Provide the (X, Y) coordinate of the cell's center where the given text is located.  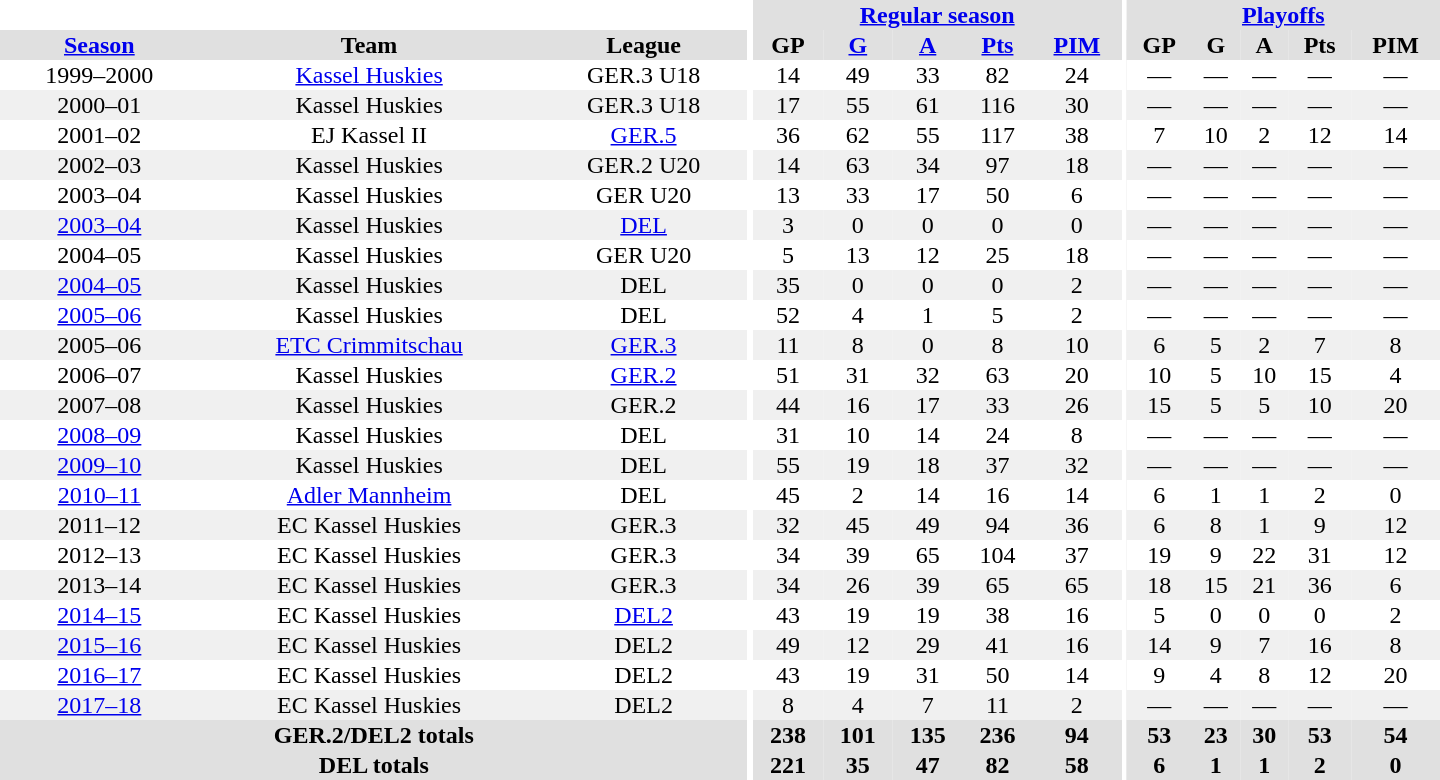
58 (1076, 765)
41 (998, 645)
21 (1264, 585)
23 (1216, 735)
Team (370, 45)
2007–08 (100, 405)
22 (1264, 555)
135 (928, 735)
EJ Kassel II (370, 135)
44 (788, 405)
54 (1396, 735)
2002–03 (100, 165)
2000–01 (100, 105)
61 (928, 105)
2001–02 (100, 135)
2017–18 (100, 705)
97 (998, 165)
Season (100, 45)
2014–15 (100, 615)
52 (788, 315)
3 (788, 225)
League (643, 45)
2011–12 (100, 525)
GER.2 U20 (643, 165)
Adler Mannheim (370, 495)
101 (858, 735)
2013–14 (100, 585)
2010–11 (100, 495)
2008–09 (100, 435)
25 (998, 255)
Playoffs (1284, 15)
2012–13 (100, 555)
DEL totals (374, 765)
51 (788, 375)
117 (998, 135)
221 (788, 765)
62 (858, 135)
GER.2/DEL2 totals (374, 735)
Regular season (937, 15)
29 (928, 645)
2015–16 (100, 645)
47 (928, 765)
104 (998, 555)
ETC Crimmitschau (370, 345)
238 (788, 735)
116 (998, 105)
2016–17 (100, 675)
236 (998, 735)
2009–10 (100, 465)
1999–2000 (100, 75)
2006–07 (100, 375)
GER.5 (643, 135)
